Find where the given text appears and provide that cell's center as [X, Y] coordinate. 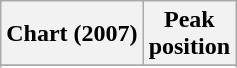
Peakposition [189, 34]
Chart (2007) [72, 34]
